Find where the given text appears and provide that cell's center as (X, Y) coordinate. 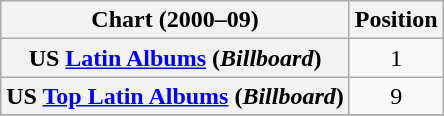
1 (396, 58)
US Top Latin Albums (Billboard) (176, 96)
Chart (2000–09) (176, 20)
9 (396, 96)
US Latin Albums (Billboard) (176, 58)
Position (396, 20)
